From the cell containing the given text, extract its center point as (X, Y) coordinate. 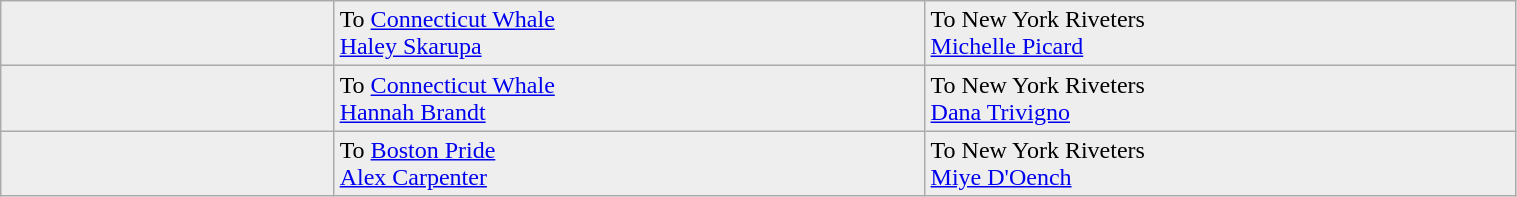
To New York RivetersDana Trivigno (1220, 98)
To Connecticut WhaleHannah Brandt (630, 98)
To Connecticut WhaleHaley Skarupa (630, 34)
To New York RivetersMichelle Picard (1220, 34)
To Boston PrideAlex Carpenter (630, 164)
To New York RivetersMiye D'Oench (1220, 164)
